From the cell containing the given text, extract its center point as (x, y) coordinate. 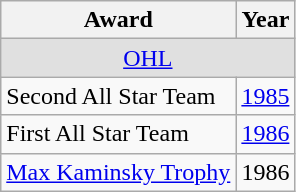
Max Kaminsky Trophy (118, 172)
OHL (148, 58)
Year (266, 20)
First All Star Team (118, 134)
Second All Star Team (118, 96)
1985 (266, 96)
Award (118, 20)
